Determine the (x, y) coordinate at the center of the cell enclosing the given text.  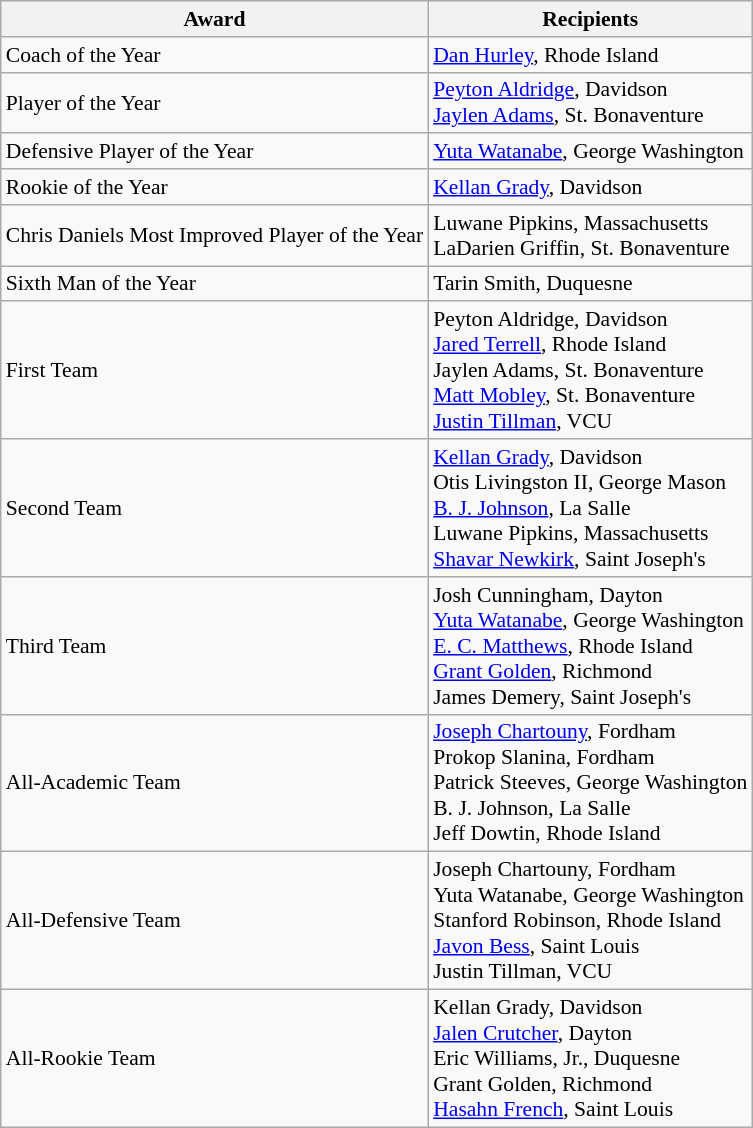
First Team (214, 371)
Award (214, 19)
Chris Daniels Most Improved Player of the Year (214, 236)
Rookie of the Year (214, 187)
Luwane Pipkins, MassachusettsLaDarien Griffin, St. Bonaventure (590, 236)
Player of the Year (214, 102)
Joseph Chartouny, FordhamYuta Watanabe, George WashingtonStanford Robinson, Rhode IslandJavon Bess, Saint LouisJustin Tillman, VCU (590, 921)
All-Rookie Team (214, 1059)
Joseph Chartouny, FordhamProkop Slanina, FordhamPatrick Steeves, George WashingtonB. J. Johnson, La SalleJeff Dowtin, Rhode Island (590, 783)
Defensive Player of the Year (214, 152)
Peyton Aldridge, DavidsonJared Terrell, Rhode IslandJaylen Adams, St. BonaventureMatt Mobley, St. BonaventureJustin Tillman, VCU (590, 371)
Sixth Man of the Year (214, 284)
All-Academic Team (214, 783)
Josh Cunningham, DaytonYuta Watanabe, George WashingtonE. C. Matthews, Rhode IslandGrant Golden, RichmondJames Demery, Saint Joseph's (590, 646)
Dan Hurley, Rhode Island (590, 55)
Kellan Grady, Davidson (590, 187)
Kellan Grady, DavidsonOtis Livingston II, George MasonB. J. Johnson, La SalleLuwane Pipkins, MassachusettsShavar Newkirk, Saint Joseph's (590, 508)
All-Defensive Team (214, 921)
Second Team (214, 508)
Yuta Watanabe, George Washington (590, 152)
Peyton Aldridge, DavidsonJaylen Adams, St. Bonaventure (590, 102)
Coach of the Year (214, 55)
Tarin Smith, Duquesne (590, 284)
Third Team (214, 646)
Recipients (590, 19)
Kellan Grady, DavidsonJalen Crutcher, DaytonEric Williams, Jr., DuquesneGrant Golden, RichmondHasahn French, Saint Louis (590, 1059)
